Output the (X, Y) coordinate of the center of the cell containing the given text.  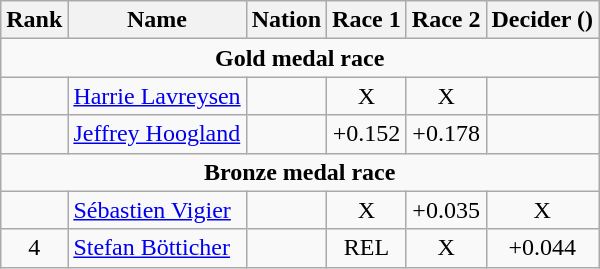
Race 1 (367, 20)
Name (157, 20)
Harrie Lavreysen (157, 96)
+0.035 (446, 210)
Decider () (542, 20)
Sébastien Vigier (157, 210)
Race 2 (446, 20)
4 (34, 248)
Jeffrey Hoogland (157, 134)
Rank (34, 20)
Bronze medal race (300, 172)
+0.178 (446, 134)
Nation (286, 20)
+0.044 (542, 248)
REL (367, 248)
+0.152 (367, 134)
Stefan Bötticher (157, 248)
Gold medal race (300, 58)
